Output the (X, Y) coordinate of the center of the cell containing the given text.  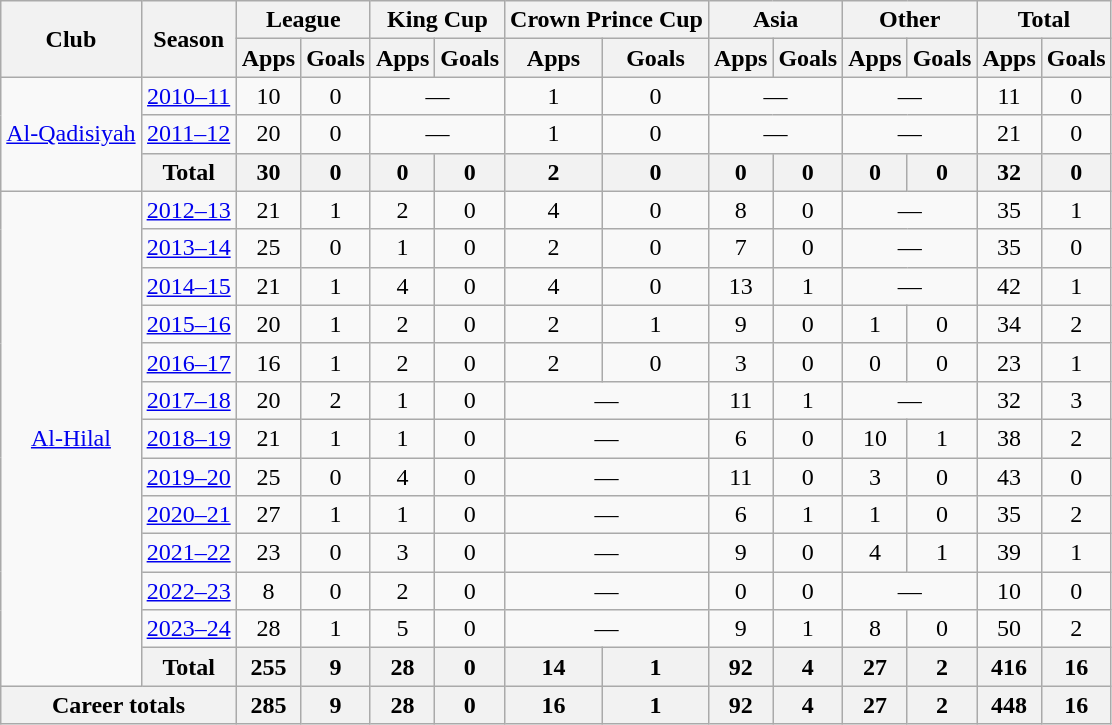
7 (740, 248)
Other (910, 20)
50 (1009, 629)
2018–19 (188, 438)
5 (402, 629)
Al-Hilal (71, 438)
255 (268, 667)
2010–11 (188, 96)
30 (268, 172)
43 (1009, 477)
2014–15 (188, 286)
Club (71, 39)
42 (1009, 286)
2015–16 (188, 324)
2013–14 (188, 248)
34 (1009, 324)
Asia (775, 20)
Career totals (118, 705)
2021–22 (188, 553)
448 (1009, 705)
285 (268, 705)
Crown Prince Cup (607, 20)
2023–24 (188, 629)
King Cup (437, 20)
2020–21 (188, 515)
38 (1009, 438)
2017–18 (188, 400)
2012–13 (188, 210)
Season (188, 39)
League (303, 20)
14 (554, 667)
2016–17 (188, 362)
2011–12 (188, 134)
Al-Qadisiyah (71, 134)
2022–23 (188, 591)
13 (740, 286)
416 (1009, 667)
2019–20 (188, 477)
39 (1009, 553)
